Return the [X, Y] coordinate for the center point of the cell that contains the specified text.  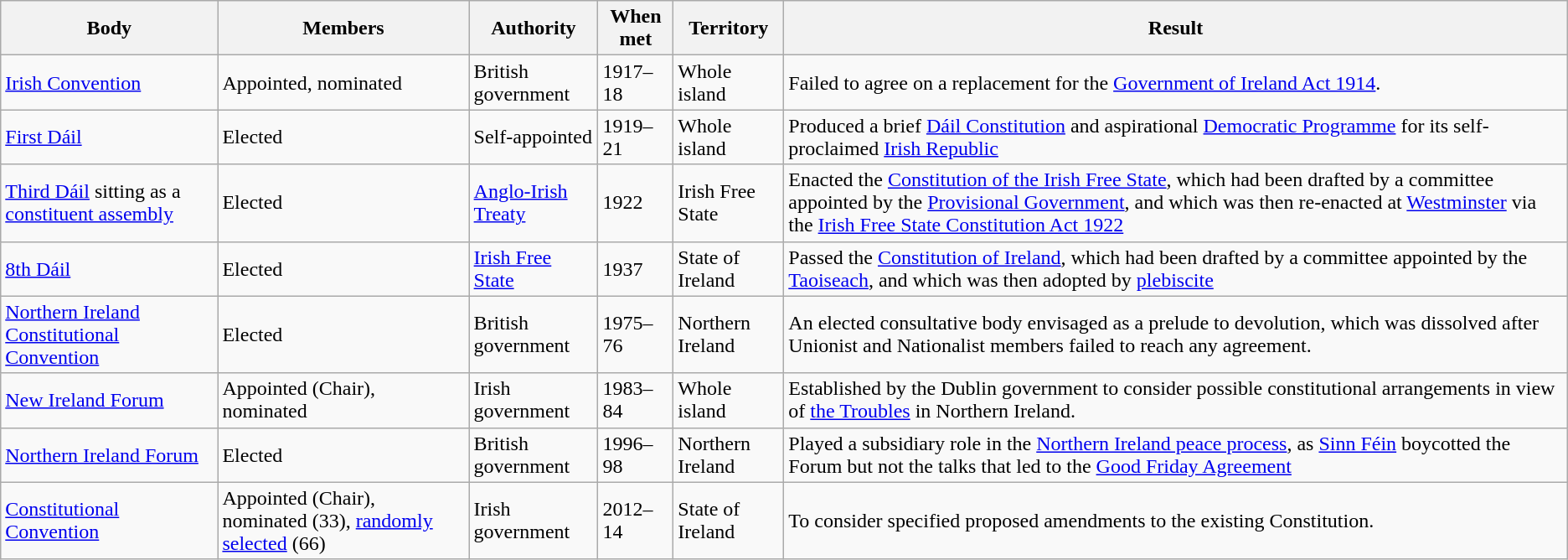
Territory [729, 29]
1983–84 [636, 401]
Established by the Dublin government to consider possible constitutional arrangements in view of the Troubles in Northern Ireland. [1176, 401]
1919–21 [636, 137]
First Dáil [109, 137]
1922 [636, 203]
Irish Convention [109, 82]
1996–98 [636, 454]
Appointed, nominated [343, 82]
Northern Ireland Constitutional Convention [109, 334]
2012–14 [636, 521]
Third Dáil sitting as a constituent assembly [109, 203]
Failed to agree on a replacement for the Government of Ireland Act 1914. [1176, 82]
Passed the Constitution of Ireland, which had been drafted by a committee appointed by the Taoiseach, and which was then adopted by plebiscite [1176, 268]
Self-appointed [534, 137]
When met [636, 29]
1937 [636, 268]
1917–18 [636, 82]
To consider specified proposed amendments to the existing Constitution. [1176, 521]
Result [1176, 29]
Body [109, 29]
Authority [534, 29]
Anglo-Irish Treaty [534, 203]
Northern Ireland Forum [109, 454]
Produced a brief Dáil Constitution and aspirational Democratic Programme for its self-proclaimed Irish Republic [1176, 137]
New Ireland Forum [109, 401]
1975–76 [636, 334]
Appointed (Chair), nominated (33), randomly selected (66) [343, 521]
Constitutional Convention [109, 521]
8th Dáil [109, 268]
Members [343, 29]
Appointed (Chair), nominated [343, 401]
